Locate the cell with the specified text and output its [x, y] center coordinate. 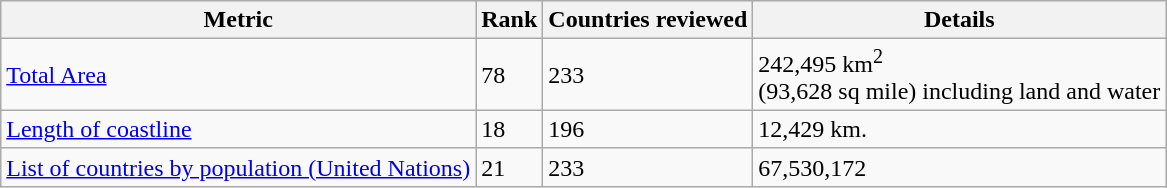
12,429 km. [960, 129]
Details [960, 20]
21 [510, 167]
Length of coastline [238, 129]
Metric [238, 20]
Countries reviewed [648, 20]
196 [648, 129]
Rank [510, 20]
242,495 km2(93,628 sq mile) including land and water [960, 75]
67,530,172 [960, 167]
18 [510, 129]
78 [510, 75]
List of countries by population (United Nations) [238, 167]
Total Area [238, 75]
